Output the (x, y) coordinate of the center of the cell containing the given text.  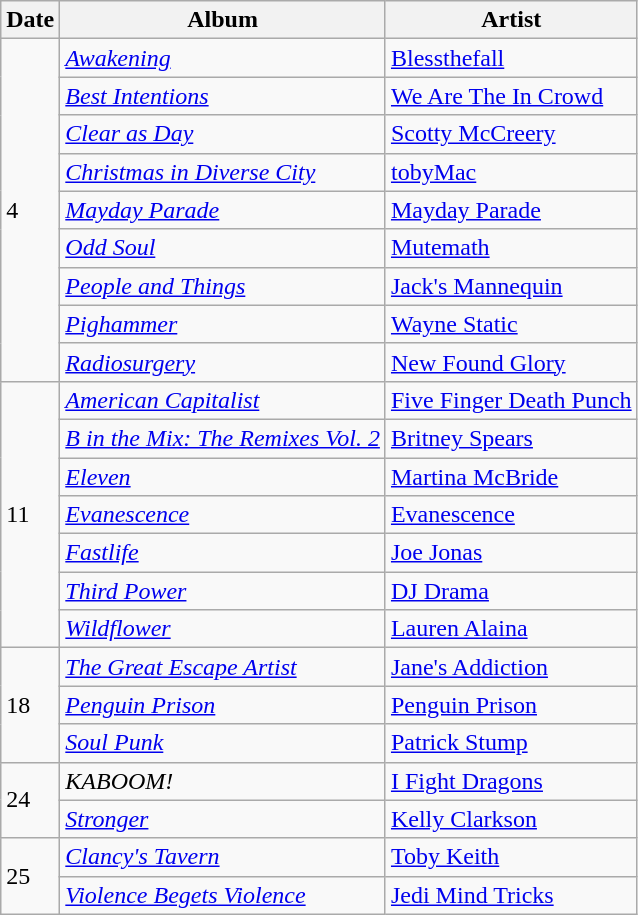
The Great Escape Artist (223, 667)
We Are The In Crowd (511, 96)
Five Finger Death Punch (511, 400)
Blessthefall (511, 58)
New Found Glory (511, 362)
Stronger (223, 819)
Fastlife (223, 553)
Patrick Stump (511, 743)
Toby Keith (511, 857)
18 (30, 705)
I Fight Dragons (511, 781)
Lauren Alaina (511, 629)
Jack's Mannequin (511, 286)
Best Intentions (223, 96)
Eleven (223, 477)
Kelly Clarkson (511, 819)
Mutemath (511, 248)
Date (30, 20)
Christmas in Diverse City (223, 172)
tobyMac (511, 172)
Odd Soul (223, 248)
25 (30, 876)
Violence Begets Violence (223, 895)
Pighammer (223, 324)
DJ Drama (511, 591)
Wildflower (223, 629)
Third Power (223, 591)
Album (223, 20)
Martina McBride (511, 477)
Artist (511, 20)
American Capitalist (223, 400)
Clear as Day (223, 134)
Radiosurgery (223, 362)
11 (30, 514)
Jedi Mind Tricks (511, 895)
4 (30, 210)
Britney Spears (511, 438)
24 (30, 800)
Clancy's Tavern (223, 857)
Awakening (223, 58)
Joe Jonas (511, 553)
B in the Mix: The Remixes Vol. 2 (223, 438)
Wayne Static (511, 324)
KABOOM! (223, 781)
Jane's Addiction (511, 667)
Scotty McCreery (511, 134)
People and Things (223, 286)
Soul Punk (223, 743)
